Locate the cell with the specified text and output its [x, y] center coordinate. 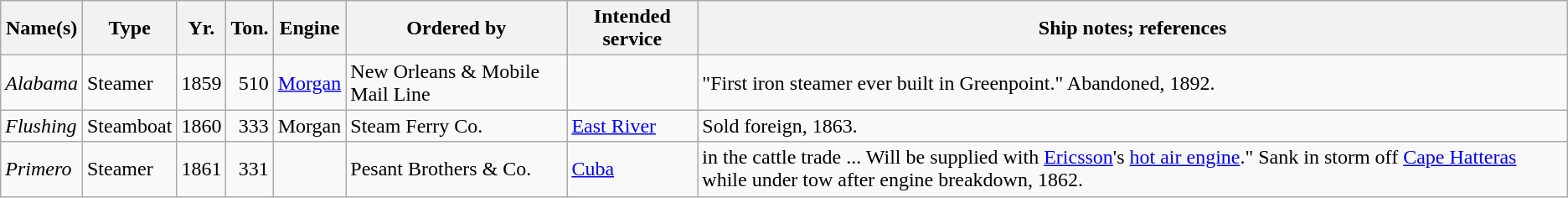
1860 [201, 126]
"First iron steamer ever built in Greenpoint." Abandoned, 1892. [1132, 82]
Name(s) [42, 29]
East River [632, 126]
Yr. [201, 29]
Alabama [42, 82]
Pesant Brothers & Co. [456, 169]
Type [129, 29]
1861 [201, 169]
Ordered by [456, 29]
333 [250, 126]
1859 [201, 82]
Steamboat [129, 126]
Flushing [42, 126]
Ship notes; references [1132, 29]
Intended service [632, 29]
Primero [42, 169]
Sold foreign, 1863. [1132, 126]
Engine [310, 29]
331 [250, 169]
Ton. [250, 29]
Steam Ferry Co. [456, 126]
Cuba [632, 169]
510 [250, 82]
New Orleans & Mobile Mail Line [456, 82]
